For the text-containing cell, return its midpoint in (X, Y) coordinate format. 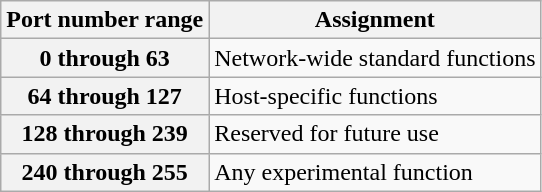
128 through 239 (105, 134)
64 through 127 (105, 96)
Network-wide standard functions (375, 58)
240 through 255 (105, 172)
Any experimental function (375, 172)
Reserved for future use (375, 134)
Host-specific functions (375, 96)
Assignment (375, 20)
Port number range (105, 20)
0 through 63 (105, 58)
